Identify which cell holds the provided text, then report its [x, y] central coordinate. 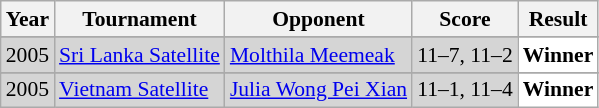
Result [558, 19]
Julia Wong Pei Xian [318, 90]
Score [465, 19]
Vietnam Satellite [140, 90]
Tournament [140, 19]
11–7, 11–2 [465, 55]
Molthila Meemeak [318, 55]
Sri Lanka Satellite [140, 55]
Opponent [318, 19]
11–1, 11–4 [465, 90]
Year [28, 19]
